Output the [x, y] coordinate of the center of the cell containing the given text.  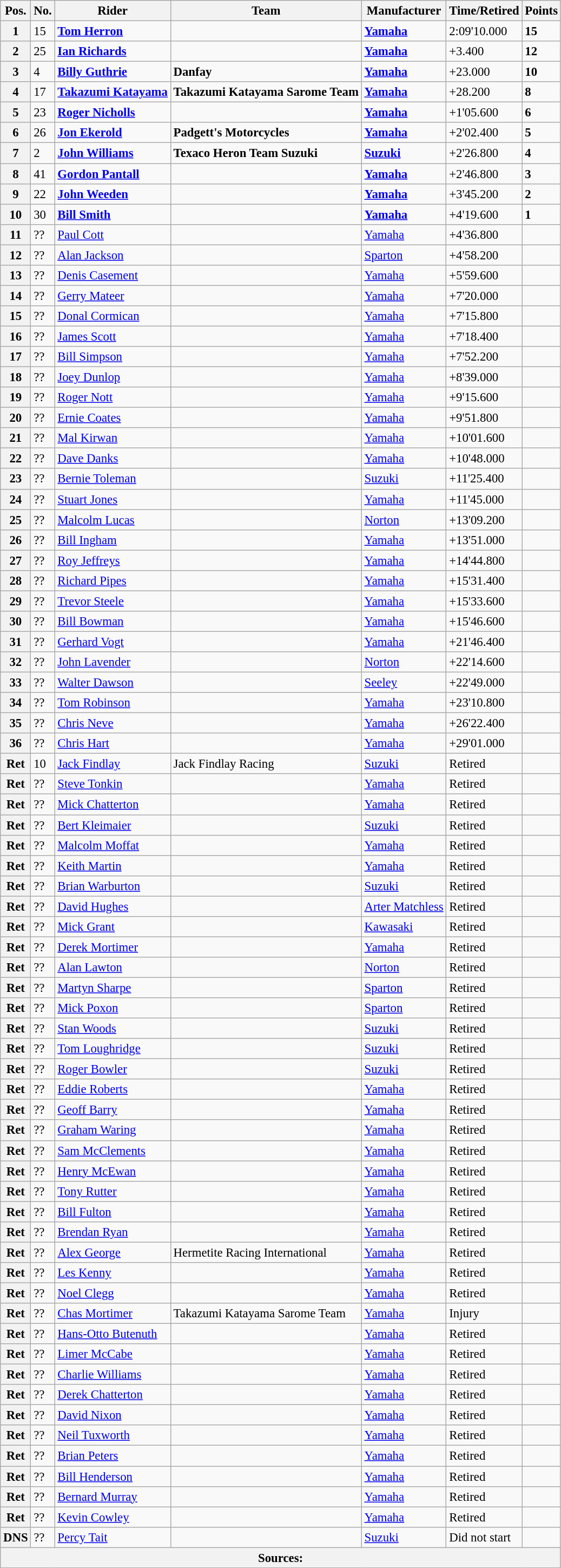
Joey Dunlop [113, 377]
Alan Jackson [113, 255]
+2'46.800 [484, 174]
27 [16, 560]
Bernard Murray [113, 1497]
+23'10.800 [484, 703]
Roger Nott [113, 397]
19 [16, 397]
Geoff Barry [113, 1110]
Charlie Williams [113, 1375]
Ernie Coates [113, 418]
+15'31.400 [484, 581]
Jon Ekerold [113, 133]
Malcolm Lucas [113, 520]
Trevor Steele [113, 601]
Gordon Pantall [113, 174]
Eddie Roberts [113, 1089]
Bill Henderson [113, 1476]
+15'33.600 [484, 601]
33 [16, 683]
DNS [16, 1537]
No. [43, 11]
7 [16, 153]
+26'22.400 [484, 723]
Alan Lawton [113, 968]
Sources: [281, 1558]
Jack Findlay Racing [266, 764]
+7'20.000 [484, 296]
Steve Tonkin [113, 785]
+7'52.200 [484, 357]
18 [16, 377]
John Lavender [113, 662]
Percy Tait [113, 1537]
Manufacturer [404, 11]
Denis Casement [113, 276]
+9'15.600 [484, 397]
Bill Bowman [113, 622]
31 [16, 642]
+11'45.000 [484, 499]
Bill Simpson [113, 357]
Donal Cormican [113, 316]
+3'45.200 [484, 194]
+2'02.400 [484, 133]
+4'19.600 [484, 214]
Hermetite Racing International [266, 1252]
David Nixon [113, 1415]
Bernie Toleman [113, 479]
Sam McClements [113, 1151]
Mick Chatterton [113, 805]
Time/Retired [484, 11]
+9'51.800 [484, 418]
Jack Findlay [113, 764]
Stuart Jones [113, 499]
Injury [484, 1314]
+7'18.400 [484, 336]
Bert Kleimaier [113, 825]
+3.400 [484, 51]
Kevin Cowley [113, 1517]
+14'44.800 [484, 560]
Mick Grant [113, 927]
Ian Richards [113, 51]
Padgett's Motorcycles [266, 133]
+11'25.400 [484, 479]
24 [16, 499]
28 [16, 581]
9 [16, 194]
Hans-Otto Butenuth [113, 1334]
Danfay [266, 72]
29 [16, 601]
Noel Clegg [113, 1293]
Did not start [484, 1537]
David Hughes [113, 906]
Limer McCabe [113, 1354]
+13'51.000 [484, 540]
Bill Ingham [113, 540]
2:09'10.000 [484, 31]
Mick Poxon [113, 1008]
+4'36.800 [484, 234]
Neil Tuxworth [113, 1435]
16 [16, 336]
Gerhard Vogt [113, 642]
+21'46.400 [484, 642]
Tony Rutter [113, 1191]
Paul Cott [113, 234]
14 [16, 296]
Points [541, 11]
Alex George [113, 1252]
Chris Neve [113, 723]
Pos. [16, 11]
Seeley [404, 683]
Bill Smith [113, 214]
+15'46.600 [484, 622]
+8'39.000 [484, 377]
Chas Mortimer [113, 1314]
+29'01.000 [484, 743]
+22'14.600 [484, 662]
+28.200 [484, 92]
Stan Woods [113, 1029]
Roy Jeffreys [113, 560]
Derek Chatterton [113, 1395]
Graham Waring [113, 1131]
Derek Mortimer [113, 947]
Arter Matchless [404, 906]
Chris Hart [113, 743]
John Weeden [113, 194]
Team [266, 11]
+1'05.600 [484, 113]
13 [16, 276]
20 [16, 418]
Gerry Mateer [113, 296]
James Scott [113, 336]
Roger Nicholls [113, 113]
+23.000 [484, 72]
35 [16, 723]
+5'59.600 [484, 276]
Brendan Ryan [113, 1232]
+22'49.000 [484, 683]
32 [16, 662]
+10'48.000 [484, 459]
Henry McEwan [113, 1171]
Keith Martin [113, 866]
Texaco Heron Team Suzuki [266, 153]
Takazumi Katayama [113, 92]
John Williams [113, 153]
Kawasaki [404, 927]
Martyn Sharpe [113, 988]
+7'15.800 [484, 316]
Malcolm Moffat [113, 845]
Brian Warburton [113, 886]
21 [16, 438]
Les Kenny [113, 1273]
Mal Kirwan [113, 438]
Tom Robinson [113, 703]
34 [16, 703]
Tom Herron [113, 31]
Bill Fulton [113, 1212]
41 [43, 174]
Dave Danks [113, 459]
+10'01.600 [484, 438]
Roger Bowler [113, 1069]
Brian Peters [113, 1456]
Tom Loughridge [113, 1049]
+2'26.800 [484, 153]
Billy Guthrie [113, 72]
11 [16, 234]
+4'58.200 [484, 255]
36 [16, 743]
Walter Dawson [113, 683]
Rider [113, 11]
Richard Pipes [113, 581]
+13'09.200 [484, 520]
